Detect which cell encompasses the target text, then output its [x, y] center coordinate. 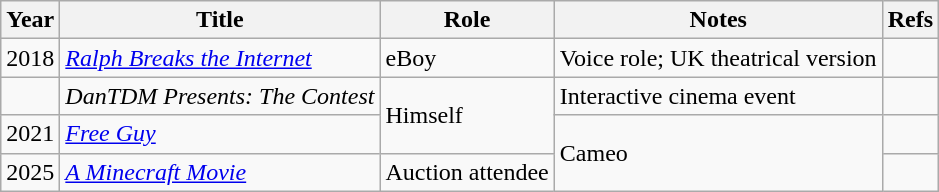
Himself [467, 115]
Free Guy [220, 134]
Voice role; UK theatrical version [718, 58]
Auction attendee [467, 172]
A Minecraft Movie [220, 172]
eBoy [467, 58]
2018 [30, 58]
2025 [30, 172]
2021 [30, 134]
Cameo [718, 153]
Year [30, 20]
Interactive cinema event [718, 96]
Ralph Breaks the Internet [220, 58]
Notes [718, 20]
Title [220, 20]
Role [467, 20]
Refs [910, 20]
DanTDM Presents: The Contest [220, 96]
